Search for the cell housing the specified text and yield its [X, Y] center coordinate. 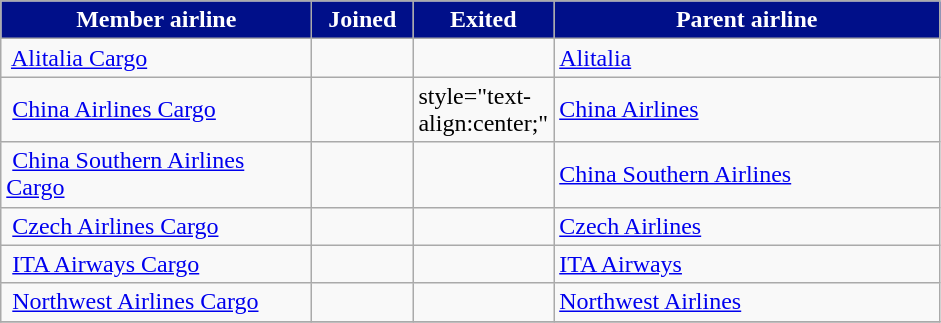
Parent airline [747, 20]
China Southern Airlines Cargo [156, 174]
China Airlines [747, 110]
Member airline [156, 20]
style="text-align:center;" [484, 110]
Joined [362, 20]
Alitalia [747, 58]
ITA Airways Cargo [156, 264]
Czech Airlines [747, 226]
ITA Airways [747, 264]
Northwest Airlines Cargo [156, 302]
Exited [484, 20]
Czech Airlines Cargo [156, 226]
China Southern Airlines [747, 174]
Northwest Airlines [747, 302]
China Airlines Cargo [156, 110]
Alitalia Cargo [156, 58]
